Return the [X, Y] coordinate for the center point of the cell that contains the specified text.  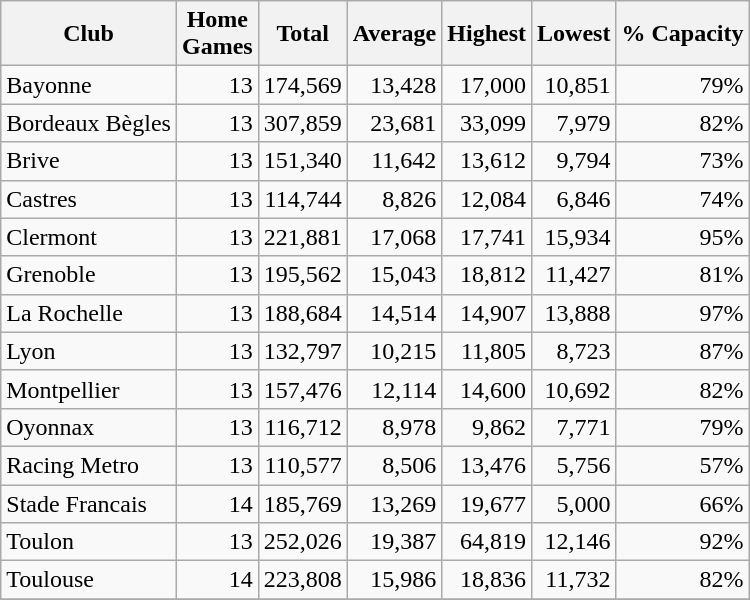
8,723 [574, 351]
12,146 [574, 542]
12,114 [394, 389]
19,387 [394, 542]
11,427 [574, 275]
14,907 [487, 313]
9,794 [574, 161]
Lyon [89, 351]
92% [682, 542]
13,612 [487, 161]
116,712 [302, 427]
Grenoble [89, 275]
15,986 [394, 580]
64,819 [487, 542]
Castres [89, 199]
185,769 [302, 503]
17,000 [487, 85]
195,562 [302, 275]
66% [682, 503]
174,569 [302, 85]
73% [682, 161]
Highest [487, 34]
Montpellier [89, 389]
81% [682, 275]
13,428 [394, 85]
114,744 [302, 199]
15,934 [574, 237]
Bayonne [89, 85]
17,068 [394, 237]
% Capacity [682, 34]
9,862 [487, 427]
110,577 [302, 465]
307,859 [302, 123]
6,846 [574, 199]
13,888 [574, 313]
Racing Metro [89, 465]
5,000 [574, 503]
19,677 [487, 503]
8,506 [394, 465]
132,797 [302, 351]
Average [394, 34]
7,979 [574, 123]
157,476 [302, 389]
Oyonnax [89, 427]
10,692 [574, 389]
HomeGames [217, 34]
Toulon [89, 542]
188,684 [302, 313]
151,340 [302, 161]
13,269 [394, 503]
11,642 [394, 161]
10,851 [574, 85]
12,084 [487, 199]
221,881 [302, 237]
Club [89, 34]
La Rochelle [89, 313]
95% [682, 237]
Bordeaux Bègles [89, 123]
10,215 [394, 351]
Stade Francais [89, 503]
17,741 [487, 237]
97% [682, 313]
13,476 [487, 465]
18,812 [487, 275]
Toulouse [89, 580]
Lowest [574, 34]
18,836 [487, 580]
23,681 [394, 123]
11,805 [487, 351]
11,732 [574, 580]
15,043 [394, 275]
14,514 [394, 313]
252,026 [302, 542]
87% [682, 351]
Clermont [89, 237]
57% [682, 465]
74% [682, 199]
8,978 [394, 427]
5,756 [574, 465]
Total [302, 34]
8,826 [394, 199]
33,099 [487, 123]
Brive [89, 161]
7,771 [574, 427]
14,600 [487, 389]
223,808 [302, 580]
